Find where the given text appears and provide that cell's center as [x, y] coordinate. 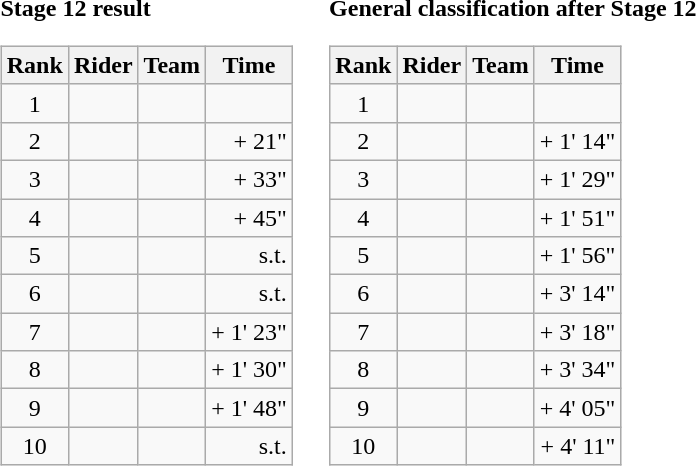
+ 3' 14" [578, 294]
+ 33" [250, 179]
+ 1' 48" [250, 408]
+ 21" [250, 141]
+ 3' 34" [578, 370]
+ 1' 29" [578, 179]
+ 45" [250, 217]
+ 1' 51" [578, 217]
+ 3' 18" [578, 332]
+ 1' 23" [250, 332]
+ 1' 30" [250, 370]
+ 4' 05" [578, 408]
+ 1' 14" [578, 141]
+ 1' 56" [578, 256]
+ 4' 11" [578, 446]
